Determine the (x, y) coordinate at the center of the cell enclosing the given text.  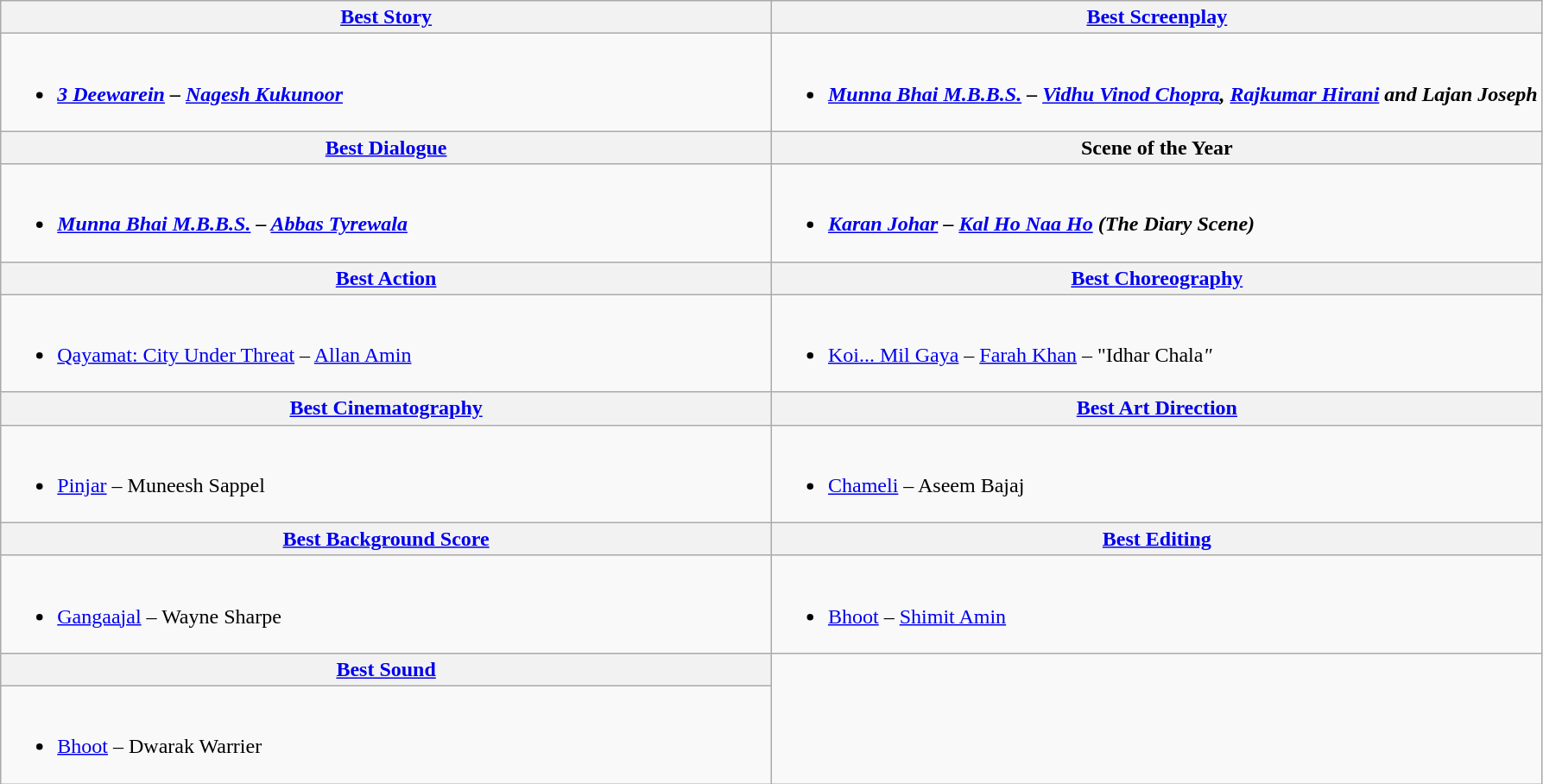
Karan Johar – Kal Ho Naa Ho (The Diary Scene) (1157, 212)
Best Choreography (1157, 278)
Best Background Score (387, 539)
Best Screenplay (1157, 17)
Best Dialogue (387, 148)
Chameli – Aseem Bajaj (1157, 473)
Best Story (387, 17)
Gangaajal – Wayne Sharpe (387, 604)
Munna Bhai M.B.B.S. – Abbas Tyrewala (387, 212)
Munna Bhai M.B.B.S. – Vidhu Vinod Chopra, Rajkumar Hirani and Lajan Joseph (1157, 83)
Scene of the Year (1157, 148)
Best Art Direction (1157, 408)
Bhoot – Shimit Amin (1157, 604)
Best Cinematography (387, 408)
Best Action (387, 278)
Koi... Mil Gaya – Farah Khan – "Idhar Chala" (1157, 344)
Bhoot – Dwarak Warrier (387, 734)
Best Editing (1157, 539)
Pinjar – Muneesh Sappel (387, 473)
Best Sound (387, 669)
3 Deewarein – Nagesh Kukunoor (387, 83)
Qayamat: City Under Threat – Allan Amin (387, 344)
